Provide the [x, y] coordinate of the cell's center where the given text is located.  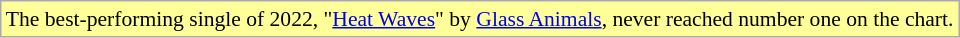
The best-performing single of 2022, "Heat Waves" by Glass Animals, never reached number one on the chart. [480, 19]
